Detect which cell encompasses the target text, then output its [X, Y] center coordinate. 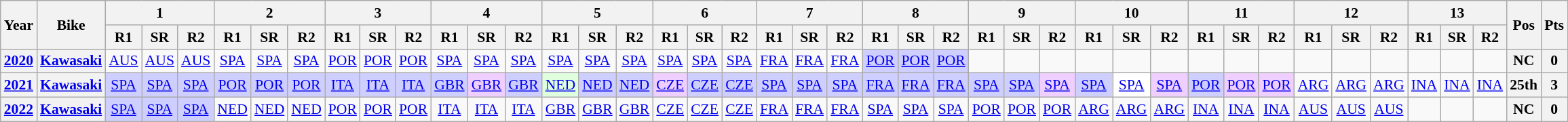
9 [1022, 13]
2020 [19, 61]
12 [1352, 13]
2 [269, 13]
6 [704, 13]
7 [809, 13]
8 [915, 13]
2022 [19, 110]
4 [486, 13]
13 [1457, 13]
11 [1241, 13]
Pts [1554, 24]
2021 [19, 85]
5 [598, 13]
Pos [1524, 24]
25th [1524, 85]
1 [159, 13]
10 [1132, 13]
Year [19, 24]
Bike [71, 24]
